From the cell containing the given text, extract its center point as (X, Y) coordinate. 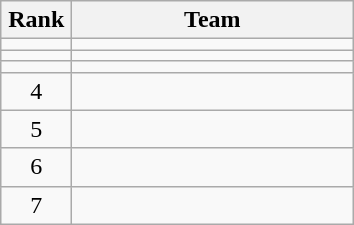
Team (212, 20)
4 (36, 91)
7 (36, 205)
Rank (36, 20)
6 (36, 167)
5 (36, 129)
